Capture the cell that displays the provided text and extract its [x, y] central coordinate. 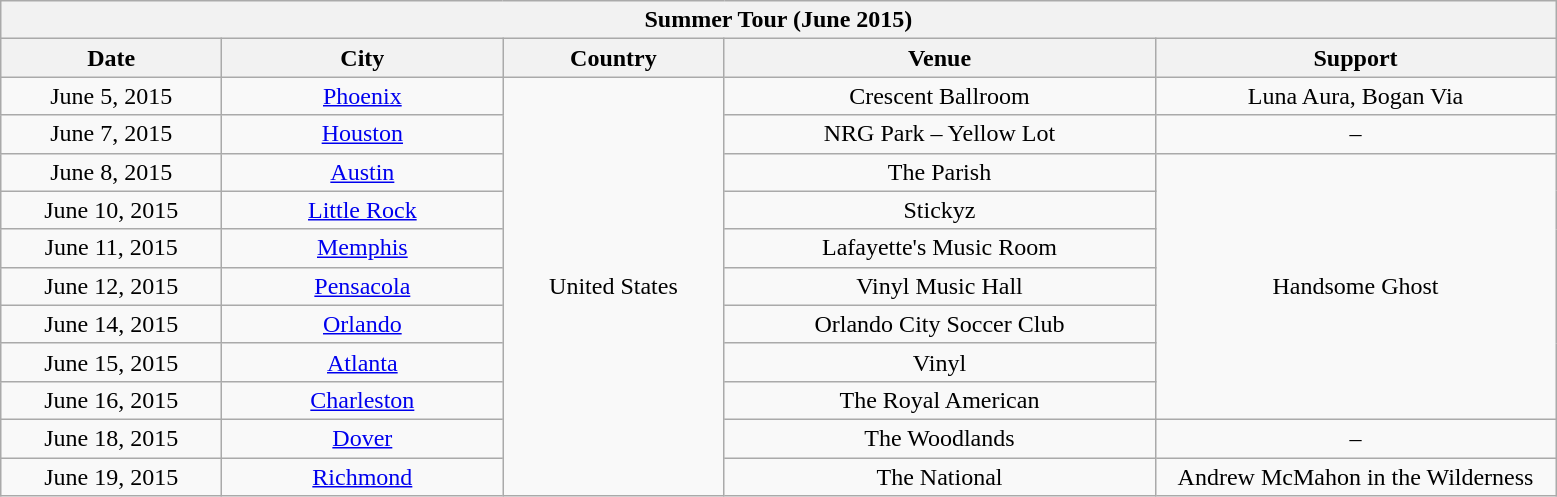
Orlando City Soccer Club [940, 324]
Orlando [362, 324]
Support [1356, 58]
June 7, 2015 [112, 134]
June 12, 2015 [112, 286]
Vinyl Music Hall [940, 286]
United States [614, 286]
June 16, 2015 [112, 400]
Little Rock [362, 210]
The National [940, 477]
June 19, 2015 [112, 477]
June 14, 2015 [112, 324]
Phoenix [362, 96]
Richmond [362, 477]
Stickyz [940, 210]
Summer Tour (June 2015) [778, 20]
NRG Park – Yellow Lot [940, 134]
Atlanta [362, 362]
Dover [362, 438]
Andrew McMahon in the Wilderness [1356, 477]
June 10, 2015 [112, 210]
Memphis [362, 248]
June 15, 2015 [112, 362]
June 11, 2015 [112, 248]
The Woodlands [940, 438]
The Parish [940, 172]
The Royal American [940, 400]
Charleston [362, 400]
Pensacola [362, 286]
Crescent Ballroom [940, 96]
Lafayette's Music Room [940, 248]
Luna Aura, Bogan Via [1356, 96]
Handsome Ghost [1356, 286]
June 5, 2015 [112, 96]
Venue [940, 58]
Austin [362, 172]
Houston [362, 134]
Country [614, 58]
City [362, 58]
June 18, 2015 [112, 438]
Vinyl [940, 362]
Date [112, 58]
June 8, 2015 [112, 172]
